Identify which cell holds the provided text, then report its [X, Y] central coordinate. 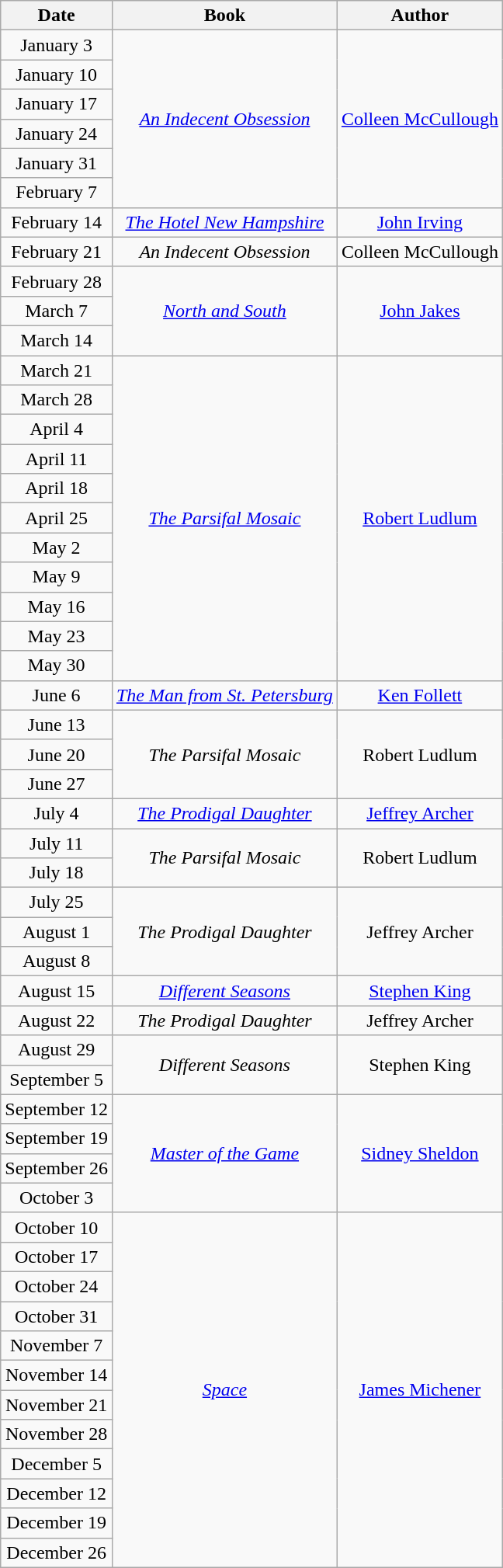
March 14 [57, 340]
February 21 [57, 252]
November 21 [57, 1405]
May 9 [57, 577]
June 6 [57, 695]
November 7 [57, 1346]
May 2 [57, 548]
August 22 [57, 1020]
January 17 [57, 104]
June 20 [57, 754]
March 28 [57, 400]
May 23 [57, 636]
October 10 [57, 1227]
July 25 [57, 902]
August 8 [57, 961]
December 26 [57, 1552]
November 14 [57, 1375]
May 16 [57, 607]
April 11 [57, 459]
October 31 [57, 1316]
Space [224, 1390]
September 12 [57, 1109]
September 26 [57, 1168]
Book [224, 16]
April 4 [57, 429]
July 18 [57, 873]
John Irving [419, 222]
February 14 [57, 222]
January 3 [57, 45]
August 15 [57, 991]
The Hotel New Hampshire [224, 222]
September 19 [57, 1139]
Date [57, 16]
June 27 [57, 784]
July 11 [57, 843]
November 28 [57, 1434]
April 18 [57, 488]
James Michener [419, 1390]
October 17 [57, 1257]
August 29 [57, 1050]
September 5 [57, 1080]
February 28 [57, 281]
December 12 [57, 1493]
July 4 [57, 813]
January 31 [57, 163]
June 13 [57, 725]
October 3 [57, 1198]
April 25 [57, 518]
February 7 [57, 193]
Ken Follett [419, 695]
May 30 [57, 666]
January 24 [57, 134]
Author [419, 16]
Sidney Sheldon [419, 1153]
October 24 [57, 1286]
Master of the Game [224, 1153]
December 5 [57, 1464]
August 1 [57, 932]
January 10 [57, 75]
John Jakes [419, 311]
North and South [224, 311]
December 19 [57, 1523]
March 21 [57, 370]
March 7 [57, 311]
The Man from St. Petersburg [224, 695]
